From the cell containing the given text, extract its center point as (x, y) coordinate. 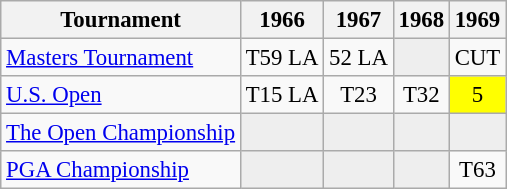
U.S. Open (121, 95)
1967 (358, 20)
T59 LA (282, 58)
Masters Tournament (121, 58)
CUT (477, 58)
The Open Championship (121, 133)
T23 (358, 95)
PGA Championship (121, 170)
1968 (421, 20)
T15 LA (282, 95)
1969 (477, 20)
5 (477, 95)
52 LA (358, 58)
Tournament (121, 20)
T32 (421, 95)
T63 (477, 170)
1966 (282, 20)
